Return the [x, y] coordinate for the center point of the cell that contains the specified text.  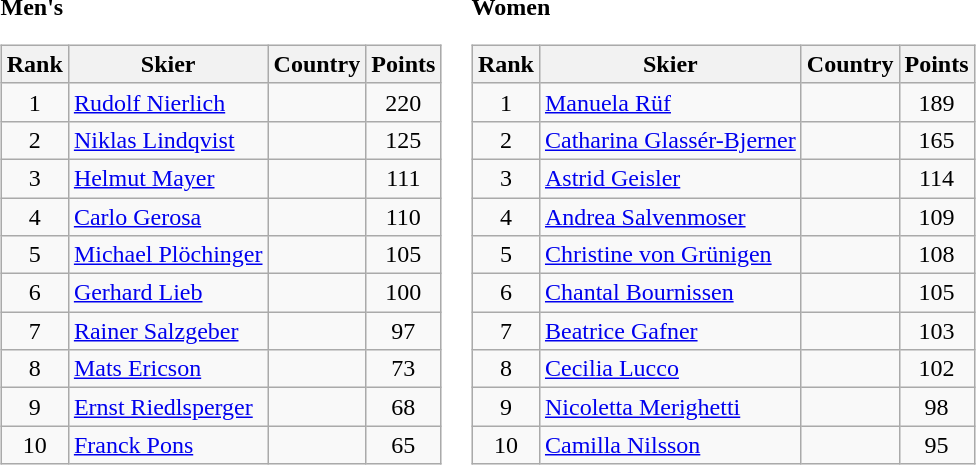
102 [936, 369]
Niklas Lindqvist [168, 140]
165 [936, 140]
Cecilia Lucco [670, 369]
Chantal Bournissen [670, 293]
Astrid Geisler [670, 178]
Carlo Gerosa [168, 217]
Rudolf Nierlich [168, 102]
68 [404, 407]
Franck Pons [168, 445]
73 [404, 369]
114 [936, 178]
Christine von Grünigen [670, 255]
Manuela Rüf [670, 102]
103 [936, 331]
Rainer Salzgeber [168, 331]
110 [404, 217]
189 [936, 102]
100 [404, 293]
Catharina Glassér-Bjerner [670, 140]
Camilla Nilsson [670, 445]
Ernst Riedlsperger [168, 407]
125 [404, 140]
Helmut Mayer [168, 178]
97 [404, 331]
Mats Ericson [168, 369]
Andrea Salvenmoser [670, 217]
111 [404, 178]
Michael Plöchinger [168, 255]
98 [936, 407]
220 [404, 102]
109 [936, 217]
Nicoletta Merighetti [670, 407]
95 [936, 445]
Gerhard Lieb [168, 293]
65 [404, 445]
108 [936, 255]
Beatrice Gafner [670, 331]
